Return the (x, y) coordinate for the center point of the cell that contains the specified text.  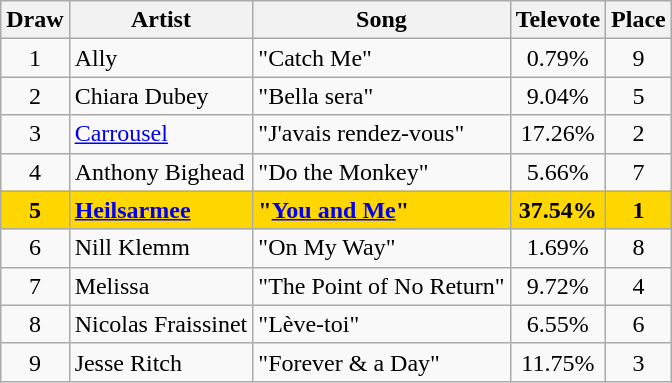
11.75% (558, 362)
Song (382, 20)
Nill Klemm (161, 248)
"Catch Me" (382, 58)
"Do the Monkey" (382, 172)
"On My Way" (382, 248)
"Lève-toi" (382, 324)
"J'avais rendez-vous" (382, 134)
"You and Me" (382, 210)
Jesse Ritch (161, 362)
9.72% (558, 286)
Heilsarmee (161, 210)
9.04% (558, 96)
Anthony Bighead (161, 172)
Draw (35, 20)
Artist (161, 20)
Place (639, 20)
6.55% (558, 324)
1.69% (558, 248)
0.79% (558, 58)
Carrousel (161, 134)
"Bella sera" (382, 96)
"Forever & a Day" (382, 362)
Televote (558, 20)
37.54% (558, 210)
Melissa (161, 286)
17.26% (558, 134)
Ally (161, 58)
Chiara Dubey (161, 96)
"The Point of No Return" (382, 286)
Nicolas Fraissinet (161, 324)
5.66% (558, 172)
